Pinpoint the cell where the given text exists, returning its [X, Y] midpoint coordinate. 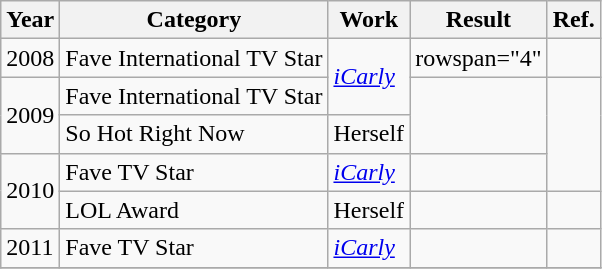
2008 [30, 58]
Category [194, 20]
LOL Award [194, 210]
Year [30, 20]
So Hot Right Now [194, 134]
2009 [30, 115]
Work [369, 20]
Ref. [574, 20]
rowspan="4" [479, 58]
2010 [30, 191]
Result [479, 20]
2011 [30, 248]
